Locate the cell with the specified text and output its (x, y) center coordinate. 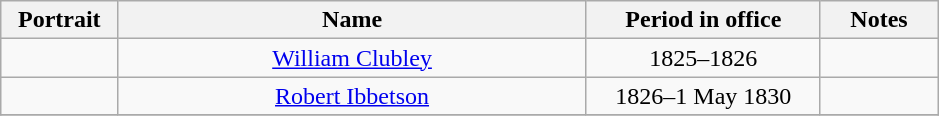
Period in office (703, 20)
Name (352, 20)
Notes (878, 20)
Portrait (60, 20)
Robert Ibbetson (352, 96)
1826–1 May 1830 (703, 96)
1825–1826 (703, 58)
William Clubley (352, 58)
